For the text-containing cell, return its midpoint in [X, Y] coordinate format. 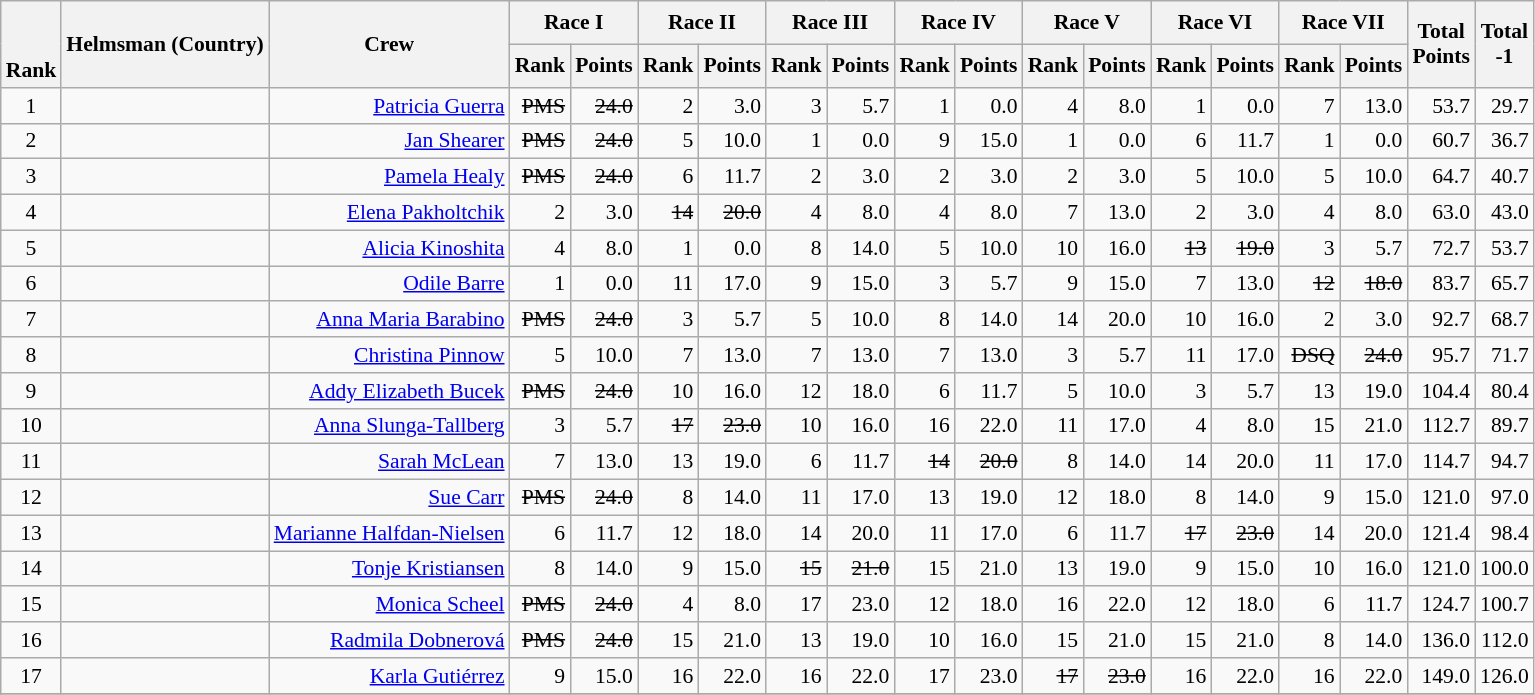
100.7 [1504, 605]
Total-1 [1504, 44]
Jan Shearer [390, 141]
Race III [830, 22]
Crew [390, 44]
40.7 [1504, 177]
64.7 [1441, 177]
Radmila Dobnerová [390, 640]
65.7 [1504, 284]
Marianne Halfdan-Nielsen [390, 533]
Race I [574, 22]
Patricia Guerra [390, 106]
Anna Maria Barabino [390, 320]
98.4 [1504, 533]
36.7 [1504, 141]
97.0 [1504, 498]
149.0 [1441, 676]
Elena Pakholtchik [390, 213]
Race II [702, 22]
112.7 [1441, 426]
Helmsman (Country) [164, 44]
71.7 [1504, 355]
95.7 [1441, 355]
Race V [1087, 22]
80.4 [1504, 391]
89.7 [1504, 426]
126.0 [1504, 676]
83.7 [1441, 284]
Tonje Kristiansen [390, 569]
Monica Scheel [390, 605]
121.4 [1441, 533]
63.0 [1441, 213]
94.7 [1504, 462]
68.7 [1504, 320]
92.7 [1441, 320]
Karla Gutiérrez [390, 676]
136.0 [1441, 640]
Alicia Kinoshita [390, 248]
60.7 [1441, 141]
Race IV [958, 22]
Addy Elizabeth Bucek [390, 391]
Race VII [1343, 22]
Anna Slunga-Tallberg [390, 426]
Pamela Healy [390, 177]
Total Points [1441, 44]
114.7 [1441, 462]
100.0 [1504, 569]
Sarah McLean [390, 462]
Race VI [1215, 22]
124.7 [1441, 605]
29.7 [1504, 106]
Odile Barre [390, 284]
Sue Carr [390, 498]
DSQ [1310, 355]
Christina Pinnow [390, 355]
104.4 [1441, 391]
112.0 [1504, 640]
43.0 [1504, 213]
72.7 [1441, 248]
